Return [X, Y] of the center of cell containing provided text 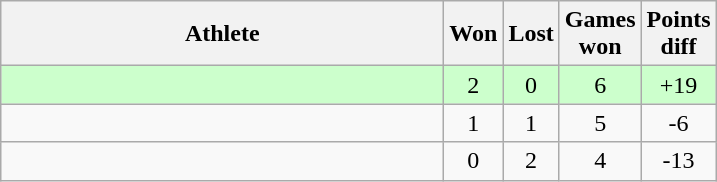
6 [600, 85]
-13 [678, 161]
4 [600, 161]
Won [474, 34]
5 [600, 123]
+19 [678, 85]
Lost [531, 34]
Pointsdiff [678, 34]
Gameswon [600, 34]
-6 [678, 123]
Athlete [222, 34]
